Detect which cell encompasses the target text, then output its (X, Y) center coordinate. 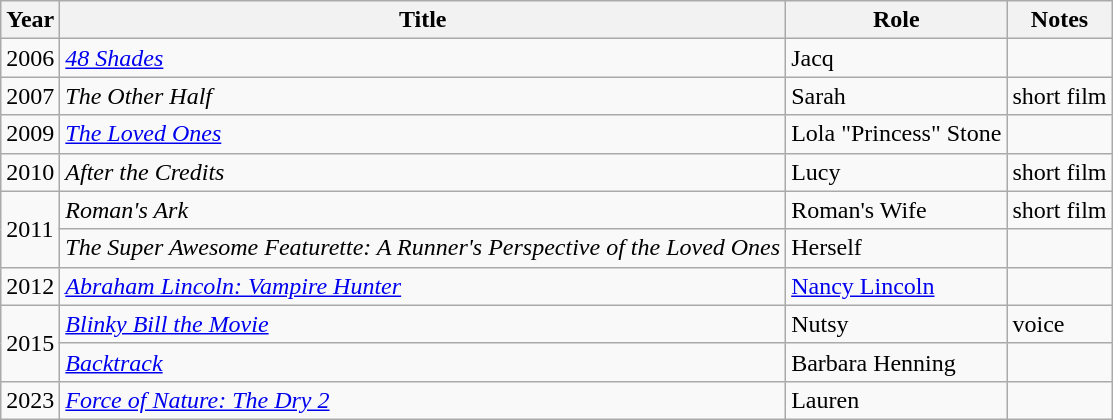
2006 (30, 58)
Title (423, 20)
voice (1060, 324)
Roman's Wife (896, 210)
2012 (30, 286)
Lucy (896, 172)
Lola "Princess" Stone (896, 134)
48 Shades (423, 58)
Sarah (896, 96)
Roman's Ark (423, 210)
Nancy Lincoln (896, 286)
Barbara Henning (896, 362)
2015 (30, 343)
Year (30, 20)
Notes (1060, 20)
The Super Awesome Featurette: A Runner's Perspective of the Loved Ones (423, 248)
Abraham Lincoln: Vampire Hunter (423, 286)
Role (896, 20)
2023 (30, 400)
Backtrack (423, 362)
2007 (30, 96)
2009 (30, 134)
Force of Nature: The Dry 2 (423, 400)
Blinky Bill the Movie (423, 324)
2010 (30, 172)
Lauren (896, 400)
Jacq (896, 58)
Nutsy (896, 324)
After the Credits (423, 172)
2011 (30, 229)
The Loved Ones (423, 134)
Herself (896, 248)
The Other Half (423, 96)
